Output the (X, Y) coordinate of the center of the cell containing the given text.  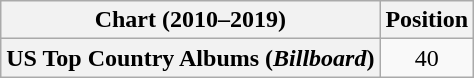
US Top Country Albums (Billboard) (190, 58)
40 (427, 58)
Chart (2010–2019) (190, 20)
Position (427, 20)
